Determine the (x, y) coordinate at the center of the cell enclosing the given text.  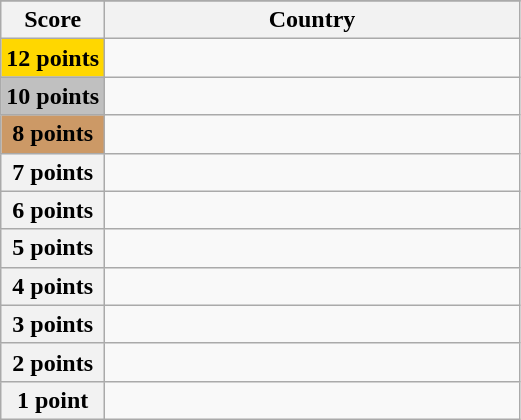
3 points (53, 324)
Score (53, 20)
5 points (53, 248)
10 points (53, 96)
4 points (53, 286)
7 points (53, 172)
12 points (53, 58)
1 point (53, 400)
6 points (53, 210)
2 points (53, 362)
8 points (53, 134)
Country (312, 20)
